From the cell containing the given text, extract its center point as (X, Y) coordinate. 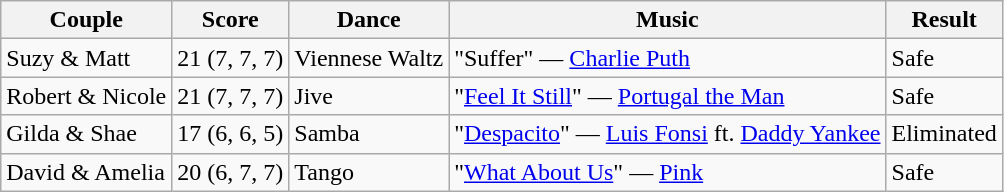
Tango (369, 172)
David & Amelia (86, 172)
Eliminated (944, 134)
Viennese Waltz (369, 58)
"Despacito" — Luis Fonsi ft. Daddy Yankee (668, 134)
Jive (369, 96)
20 (6, 7, 7) (230, 172)
"What About Us" — Pink (668, 172)
"Suffer" — Charlie Puth (668, 58)
Samba (369, 134)
Robert & Nicole (86, 96)
17 (6, 6, 5) (230, 134)
Music (668, 20)
"Feel It Still" — Portugal the Man (668, 96)
Dance (369, 20)
Result (944, 20)
Score (230, 20)
Suzy & Matt (86, 58)
Gilda & Shae (86, 134)
Couple (86, 20)
